For the text-containing cell, return its midpoint in [x, y] coordinate format. 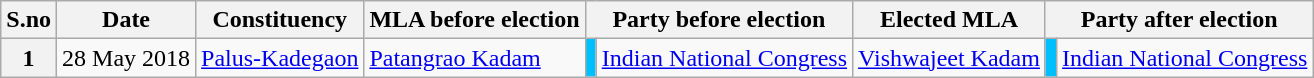
Party before election [718, 20]
S.no [29, 20]
MLA before election [474, 20]
Constituency [280, 20]
1 [29, 58]
Party after election [1178, 20]
Elected MLA [950, 20]
28 May 2018 [126, 58]
Date [126, 20]
Vishwajeet Kadam [950, 58]
Patangrao Kadam [474, 58]
Palus-Kadegaon [280, 58]
